Capture the cell that displays the provided text and extract its (x, y) central coordinate. 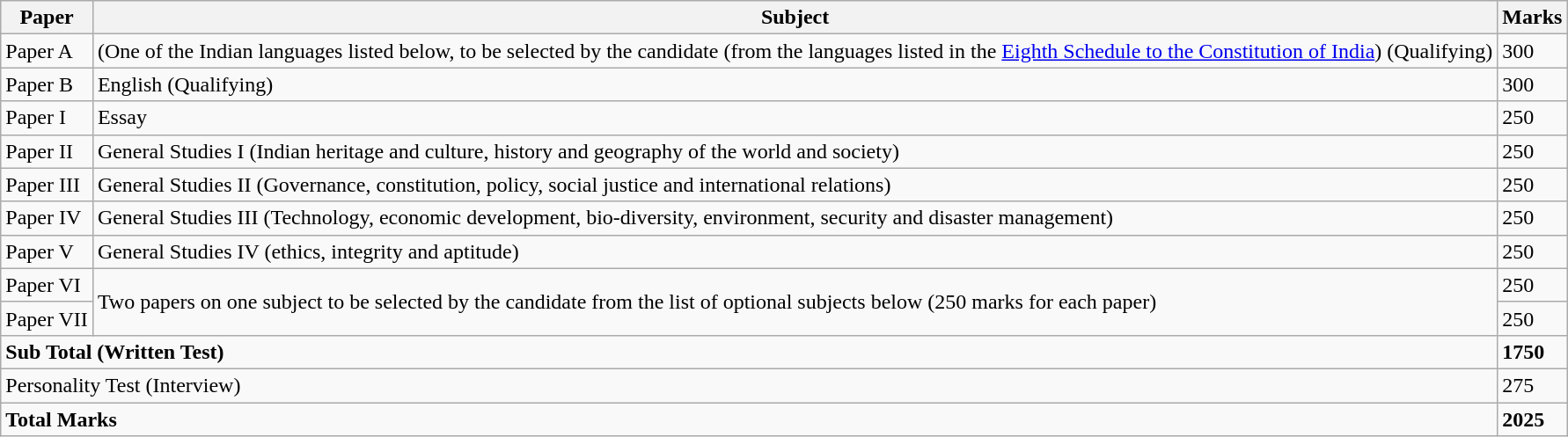
General Studies III (Technology, economic development, bio-diversity, environment, security and disaster management) (795, 218)
Personality Test (Interview) (750, 385)
Paper (48, 18)
275 (1533, 385)
Marks (1533, 18)
1750 (1533, 352)
Two papers on one subject to be selected by the candidate from the list of optional subjects below (250 marks for each paper) (795, 302)
2025 (1533, 419)
General Studies IV (ethics, integrity and aptitude) (795, 251)
Paper B (48, 84)
Paper V (48, 251)
General Studies II (Governance, constitution, policy, social justice and international relations) (795, 185)
Subject (795, 18)
Paper IV (48, 218)
Paper VI (48, 285)
Paper VII (48, 318)
Essay (795, 118)
Sub Total (Written Test) (750, 352)
Paper A (48, 51)
English (Qualifying) (795, 84)
General Studies I (Indian heritage and culture, history and geography of the world and society) (795, 151)
Paper III (48, 185)
Paper I (48, 118)
Paper II (48, 151)
Total Marks (750, 419)
